Pinpoint the cell where the given text exists, returning its [X, Y] midpoint coordinate. 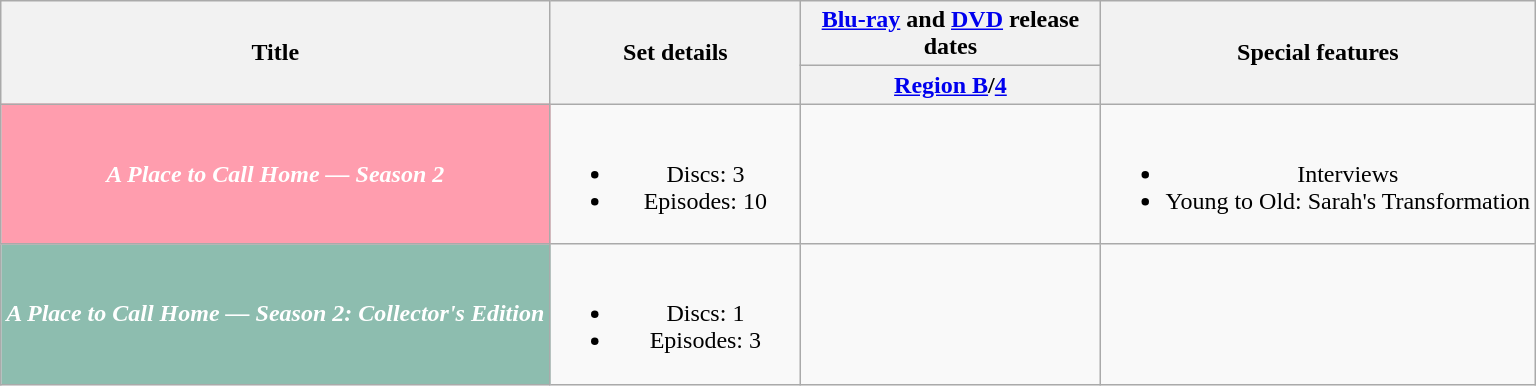
Blu-ray and DVD release dates [950, 34]
Title [276, 52]
Discs: 1Episodes: 3 [676, 314]
Discs: 3Episodes: 10 [676, 174]
Set details [676, 52]
Region B/4 [950, 85]
Special features [1318, 52]
A Place to Call Home — Season 2: Collector's Edition [276, 314]
InterviewsYoung to Old: Sarah's Transformation [1318, 174]
A Place to Call Home — Season 2 [276, 174]
